Extract the [X, Y] coordinate from the center of the cell holding the provided text.  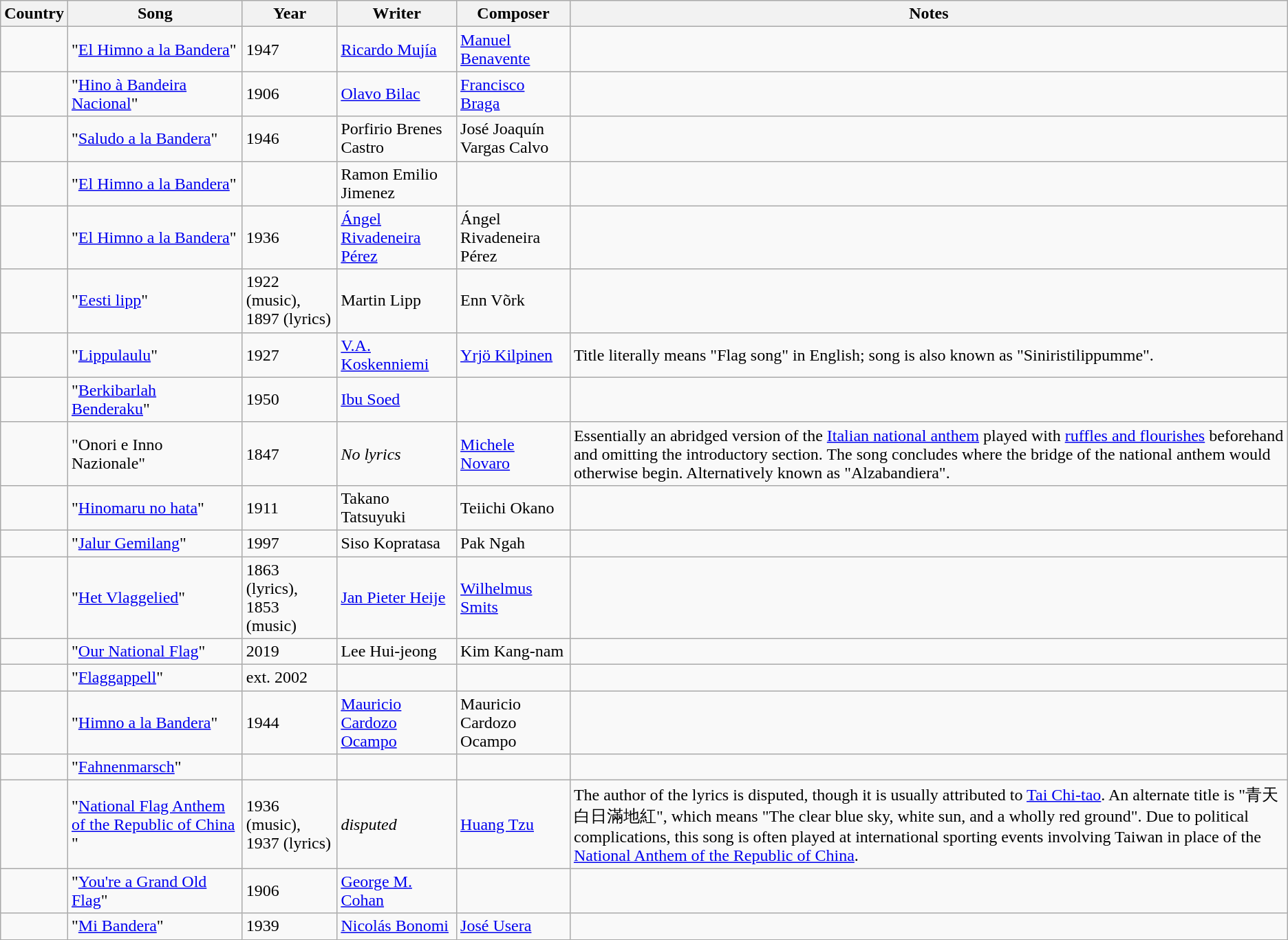
"Himno a la Bandera" [155, 723]
Michele Novaro [513, 453]
V.A. Koskenniemi [397, 355]
Writer [397, 14]
Composer [513, 14]
Porfirio Brenes Castro [397, 139]
Jan Pieter Heije [397, 597]
Title literally means "Flag song" in English; song is also known as "Siniristilippumme". [929, 355]
"Eesti lipp" [155, 301]
Enn Võrk [513, 301]
Ibu Soed [397, 399]
Year [290, 14]
1946 [290, 139]
1911 [290, 508]
"Saludo a la Bandera" [155, 139]
José Usera [513, 926]
1936 (music), 1937 (lyrics) [290, 824]
1950 [290, 399]
1939 [290, 926]
Manuel Benavente [513, 50]
Takano Tatsuyuki [397, 508]
1944 [290, 723]
Nicolás Bonomi [397, 926]
"Fahnenmarsch" [155, 767]
Ramon Emilio Jimenez [397, 183]
Teiichi Okano [513, 508]
Pak Ngah [513, 543]
Wilhelmus Smits [513, 597]
"National Flag Anthem of the Republic of China " [155, 824]
"Hinomaru no hata" [155, 508]
"Flaggappell" [155, 678]
Yrjö Kilpinen [513, 355]
1936 [290, 237]
1847 [290, 453]
Song [155, 14]
ext. 2002 [290, 678]
"Our National Flag" [155, 652]
Siso Kopratasa [397, 543]
José Joaquín Vargas Calvo [513, 139]
Olavo Bilac [397, 94]
"Lippulaulu" [155, 355]
"Het Vlaggelied" [155, 597]
"Onori e Inno Nazionale" [155, 453]
Ricardo Mujía [397, 50]
2019 [290, 652]
No lyrics [397, 453]
1997 [290, 543]
"Hino à Bandeira Nacional" [155, 94]
disputed [397, 824]
1927 [290, 355]
Martin Lipp [397, 301]
1922 (music), 1897 (lyrics) [290, 301]
Francisco Braga [513, 94]
Notes [929, 14]
"Mi Bandera" [155, 926]
Kim Kang-nam [513, 652]
"You're a Grand Old Flag" [155, 890]
"Berkibarlah Benderaku" [155, 399]
George M. Cohan [397, 890]
Country [34, 14]
Huang Tzu [513, 824]
"Jalur Gemilang" [155, 543]
1947 [290, 50]
1863 (lyrics), 1853 (music) [290, 597]
Lee Hui-jeong [397, 652]
